Locate the cell with the specified text and output its (X, Y) center coordinate. 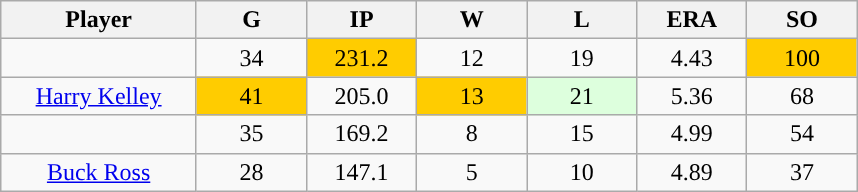
8 (472, 134)
Player (99, 20)
4.99 (692, 134)
19 (582, 58)
169.2 (362, 134)
12 (472, 58)
100 (802, 58)
G (251, 20)
5 (472, 172)
28 (251, 172)
10 (582, 172)
Harry Kelley (99, 96)
ERA (692, 20)
5.36 (692, 96)
L (582, 20)
15 (582, 134)
37 (802, 172)
231.2 (362, 58)
21 (582, 96)
205.0 (362, 96)
4.89 (692, 172)
35 (251, 134)
34 (251, 58)
W (472, 20)
54 (802, 134)
Buck Ross (99, 172)
41 (251, 96)
4.43 (692, 58)
13 (472, 96)
IP (362, 20)
147.1 (362, 172)
SO (802, 20)
68 (802, 96)
